Scan for the cell matching the given text and deliver its [x, y] coordinate at center. 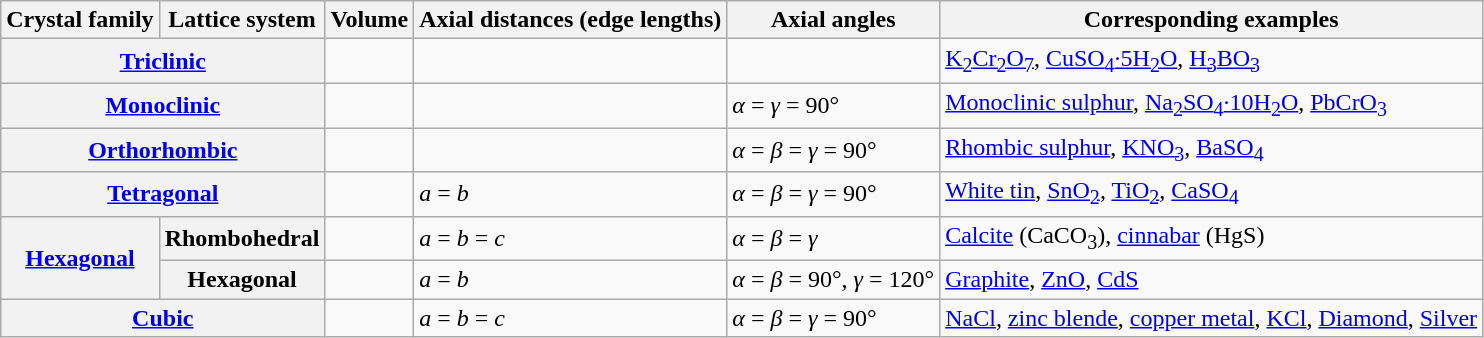
Rhombic sulphur, KNO3, BaSO4 [1212, 150]
K2Cr2O7, CuSO4·5H2O, H3BO3 [1212, 61]
Monoclinic [163, 105]
Tetragonal [163, 194]
Lattice system [242, 20]
Cubic [163, 318]
Monoclinic sulphur, Na2SO4·10H2O, PbCrO3 [1212, 105]
α = β = 90°, γ = 120° [834, 280]
Triclinic [163, 61]
Corresponding examples [1212, 20]
Graphite, ZnO, CdS [1212, 280]
Rhombohedral [242, 238]
Orthorhombic [163, 150]
White tin, SnO2, TiO2, CaSO4 [1212, 194]
Calcite (CaCO3), cinnabar (HgS) [1212, 238]
Crystal family [80, 20]
NaCl, zinc blende, copper metal, KCl, Diamond, Silver [1212, 318]
Volume [370, 20]
Axial angles [834, 20]
α = β = γ [834, 238]
α = γ = 90° [834, 105]
Axial distances (edge lengths) [570, 20]
